Provide the [X, Y] coordinate of the cell's center where the given text is located.  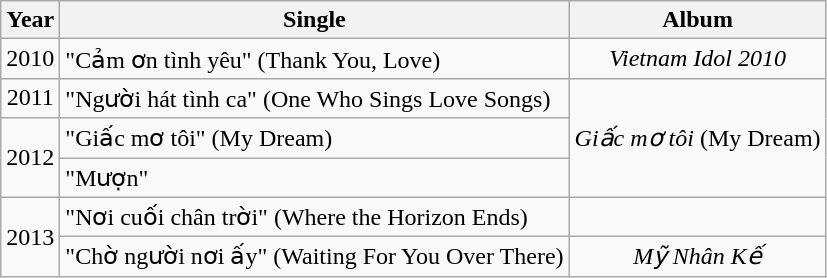
Single [314, 20]
2012 [30, 158]
"Cảm ơn tình yêu" (Thank You, Love) [314, 59]
2011 [30, 98]
"Người hát tình ca" (One Who Sings Love Songs) [314, 98]
"Chờ người nơi ấy" (Waiting For You Over There) [314, 257]
"Nơi cuối chân trời" (Where the Horizon Ends) [314, 217]
Giấc mơ tôi (My Dream) [698, 138]
"Giấc mơ tôi" (My Dream) [314, 138]
2010 [30, 59]
Mỹ Nhân Kế [698, 257]
2013 [30, 236]
Vietnam Idol 2010 [698, 59]
Year [30, 20]
"Mượn" [314, 178]
Album [698, 20]
